Locate the cell with the specified text and output its [x, y] center coordinate. 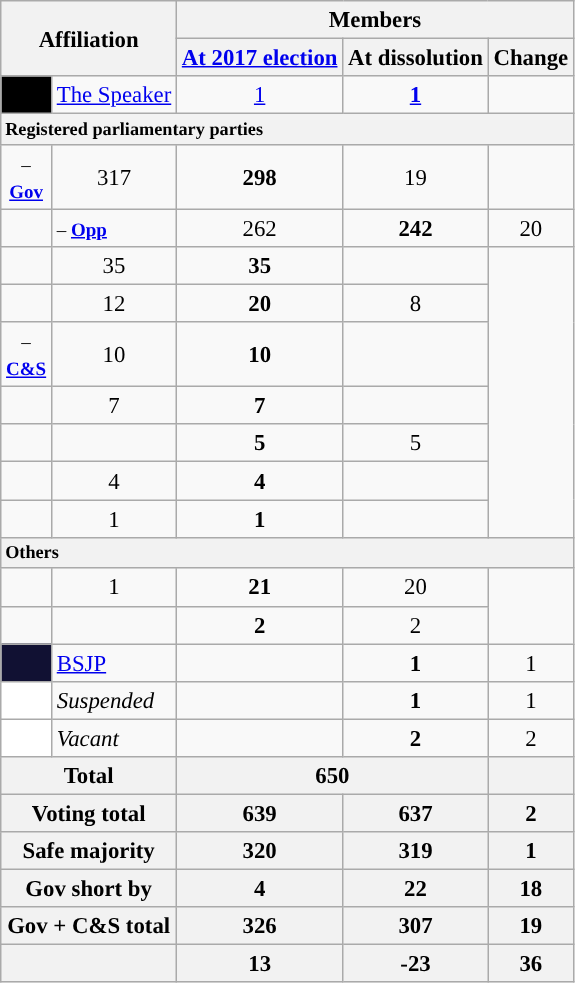
The Speaker [114, 95]
At 2017 election [260, 58]
18 [530, 888]
637 [416, 813]
242 [416, 229]
BSJP [114, 663]
13 [260, 964]
Total [89, 776]
639 [260, 813]
Change [530, 58]
8 [416, 304]
320 [260, 851]
319 [416, 851]
Safe majority [89, 851]
Gov short by [89, 888]
36 [530, 964]
317 [114, 178]
At dissolution [416, 58]
298 [260, 178]
12 [114, 304]
– Opp [114, 229]
22 [416, 888]
– C&S [26, 354]
Voting total [89, 813]
326 [260, 926]
650 [333, 776]
Suspended [114, 700]
Vacant [114, 738]
Affiliation [89, 38]
– Gov [26, 178]
Registered parliamentary parties [288, 130]
-23 [416, 964]
21 [260, 588]
Gov + C&S total [89, 926]
262 [260, 229]
Members [376, 20]
307 [416, 926]
Others [288, 552]
